Return (X, Y) of the center of cell containing provided text 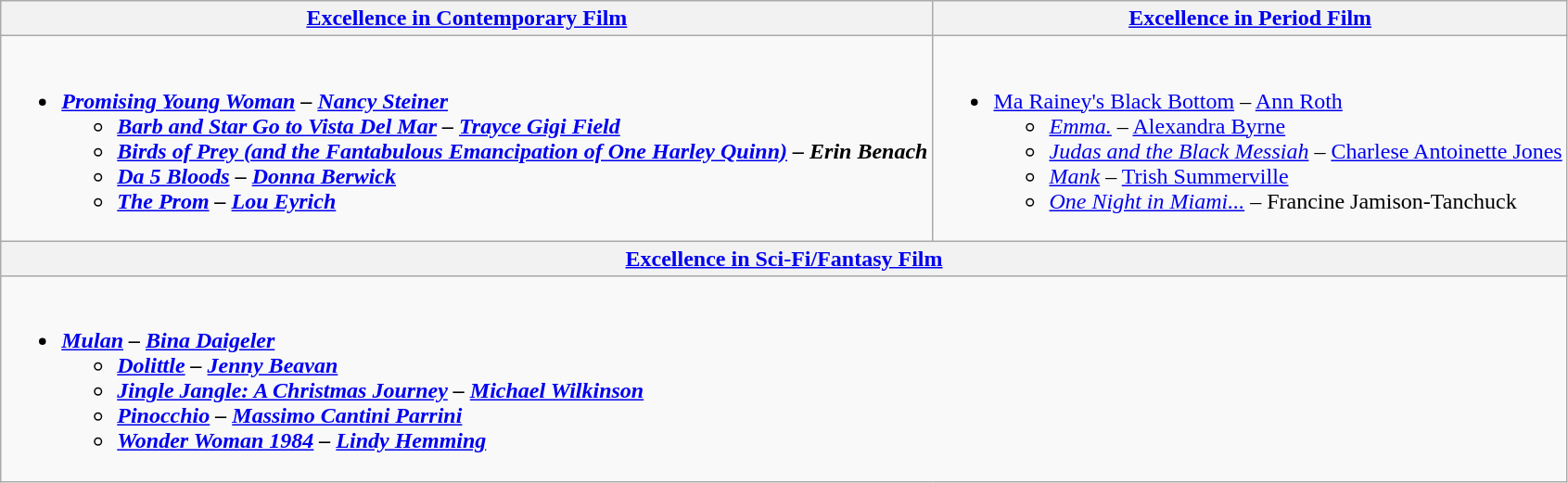
Excellence in Period Film (1250, 19)
Excellence in Sci-Fi/Fantasy Film (784, 259)
Excellence in Contemporary Film (467, 19)
